Provide the (X, Y) coordinate of the cell's center where the given text is located.  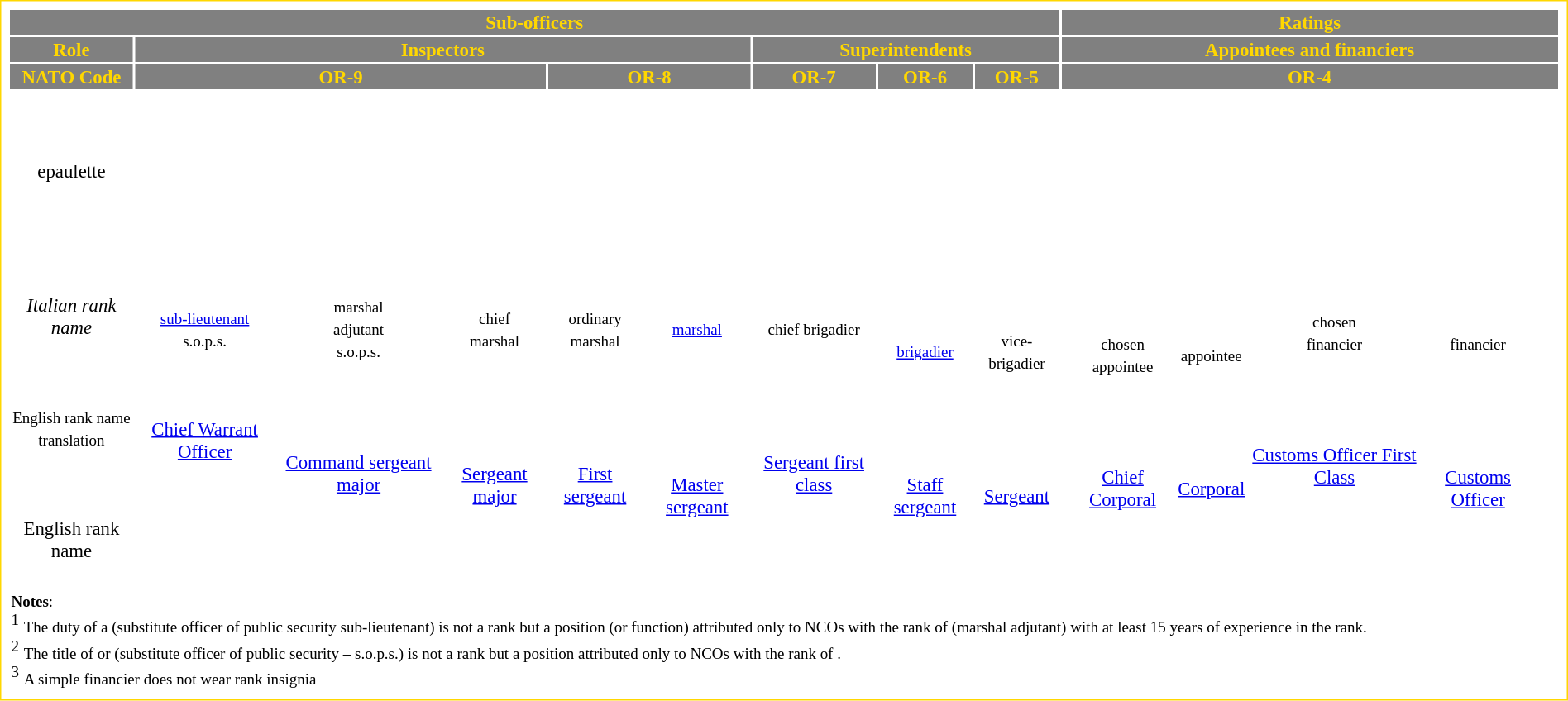
Superintendents (906, 50)
chosenappointeeChief Corporal (1122, 366)
Inspectors (443, 50)
Role (71, 50)
OR-9 (341, 77)
OR-4 (1310, 77)
Ratings (1310, 22)
ordinarymarshalFirst sergeant (595, 362)
financierCustoms Officer (1478, 366)
OR-8 (649, 77)
OR-7 (814, 77)
marshal adjutants.o.p.s.Command sergeant major (358, 362)
NATO Code (71, 77)
vice-brigadierSergeant (1017, 362)
OR-5 (1017, 77)
Sub-officers (534, 22)
chief brigadierSergeant first class (814, 362)
chief marshalSergeant major (495, 362)
chosenappointeeChief Corporal appointeeCorporal chosenfinancierCustoms Officer First Class financierCustoms Officer (1310, 362)
chosenfinancierCustoms Officer First Class (1335, 366)
marshalMaster sergeant (697, 362)
sub-lieutenants.o.p.s.Chief Warrant Officer (205, 362)
epauletteItalian rank nameEnglish rank nametranslationEnglish rank name (71, 327)
Appointees and financiers (1310, 50)
OR-6 (925, 77)
appointeeCorporal (1212, 366)
brigadierStaff sergeant (925, 362)
